From the cell containing the given text, extract its center point as (X, Y) coordinate. 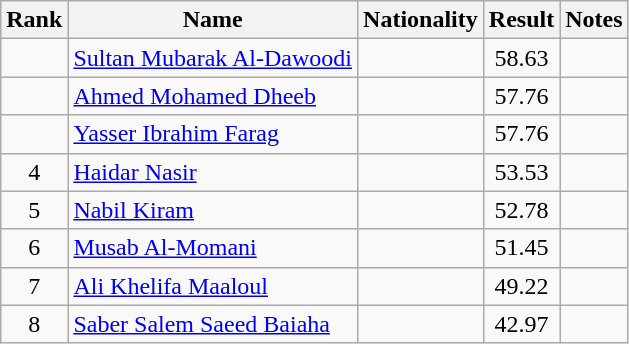
Haidar Nasir (213, 172)
Nabil Kiram (213, 210)
Notes (594, 20)
Name (213, 20)
49.22 (521, 286)
4 (34, 172)
7 (34, 286)
51.45 (521, 248)
58.63 (521, 58)
Ali Khelifa Maaloul (213, 286)
Nationality (421, 20)
Saber Salem Saeed Baiaha (213, 324)
Yasser Ibrahim Farag (213, 134)
Sultan Mubarak Al-Dawoodi (213, 58)
52.78 (521, 210)
6 (34, 248)
Musab Al-Momani (213, 248)
5 (34, 210)
53.53 (521, 172)
Rank (34, 20)
Result (521, 20)
42.97 (521, 324)
Ahmed Mohamed Dheeb (213, 96)
8 (34, 324)
